For the text-containing cell, return its midpoint in (x, y) coordinate format. 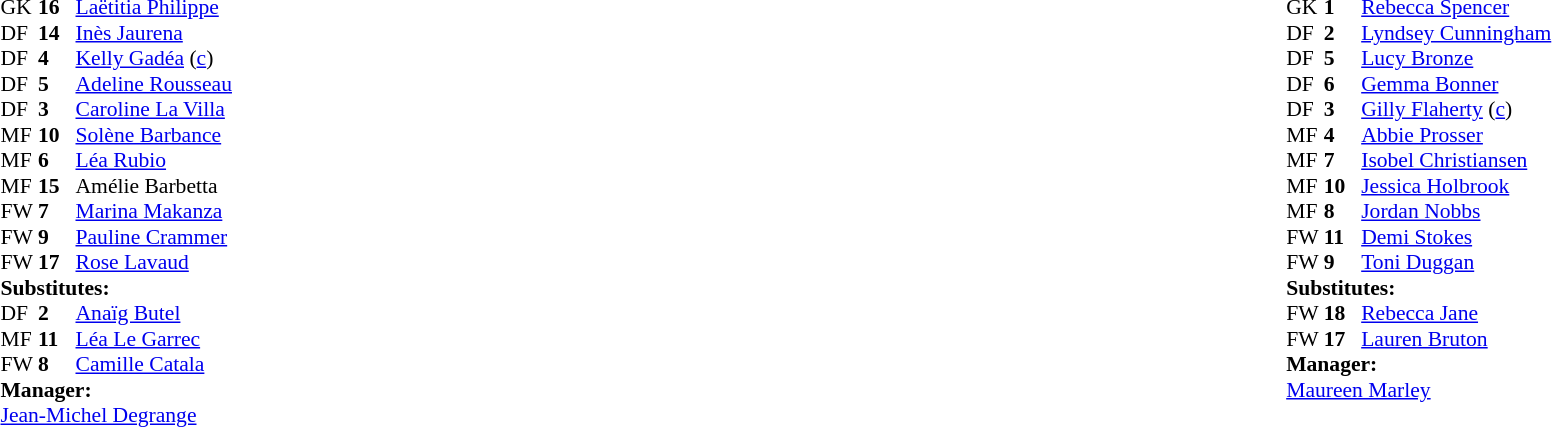
Lyndsey Cunningham (1456, 33)
Amélie Barbetta (154, 186)
Camille Catala (154, 365)
Léa Rubio (154, 161)
Demi Stokes (1456, 237)
Toni Duggan (1456, 263)
Rose Lavaud (154, 263)
Léa Le Garrec (154, 339)
Abbie Prosser (1456, 135)
Caroline La Villa (154, 109)
Isobel Christiansen (1456, 161)
Kelly Gadéa (c) (154, 59)
15 (57, 186)
14 (57, 33)
Lucy Bronze (1456, 59)
Gemma Bonner (1456, 84)
Jordan Nobbs (1456, 211)
Rebecca Jane (1456, 313)
18 (1343, 313)
Pauline Crammer (154, 237)
Adeline Rousseau (154, 84)
Jessica Holbrook (1456, 186)
Inès Jaurena (154, 33)
Marina Makanza (154, 211)
Solène Barbance (154, 135)
Anaïg Butel (154, 313)
Lauren Bruton (1456, 339)
Maureen Marley (1418, 390)
Gilly Flaherty (c) (1456, 109)
